Pinpoint the cell where the given text exists, returning its [x, y] midpoint coordinate. 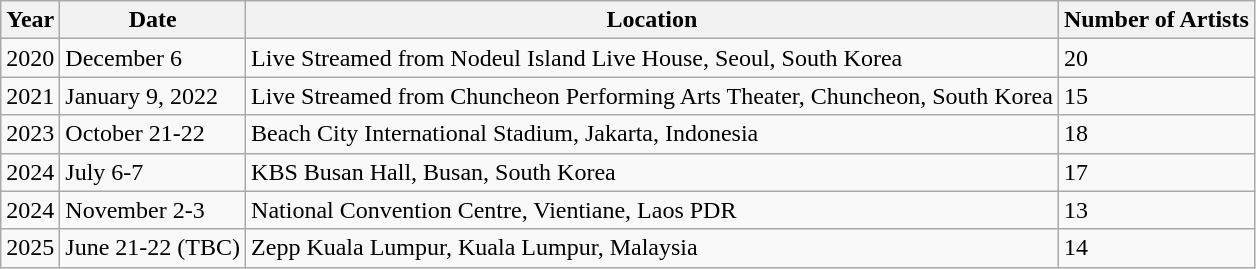
Date [153, 20]
Number of Artists [1156, 20]
2023 [30, 134]
Live Streamed from Nodeul Island Live House, Seoul, South Korea [652, 58]
Live Streamed from Chuncheon Performing Arts Theater, Chuncheon, South Korea [652, 96]
National Convention Centre, Vientiane, Laos PDR [652, 210]
20 [1156, 58]
Zepp Kuala Lumpur, Kuala Lumpur, Malaysia [652, 248]
2021 [30, 96]
Beach City International Stadium, Jakarta, Indonesia [652, 134]
October 21-22 [153, 134]
18 [1156, 134]
Location [652, 20]
November 2-3 [153, 210]
December 6 [153, 58]
January 9, 2022 [153, 96]
July 6-7 [153, 172]
17 [1156, 172]
2025 [30, 248]
14 [1156, 248]
15 [1156, 96]
Year [30, 20]
13 [1156, 210]
June 21-22 (TBC) [153, 248]
2020 [30, 58]
KBS Busan Hall, Busan, South Korea [652, 172]
